Capture the cell that displays the provided text and extract its [X, Y] central coordinate. 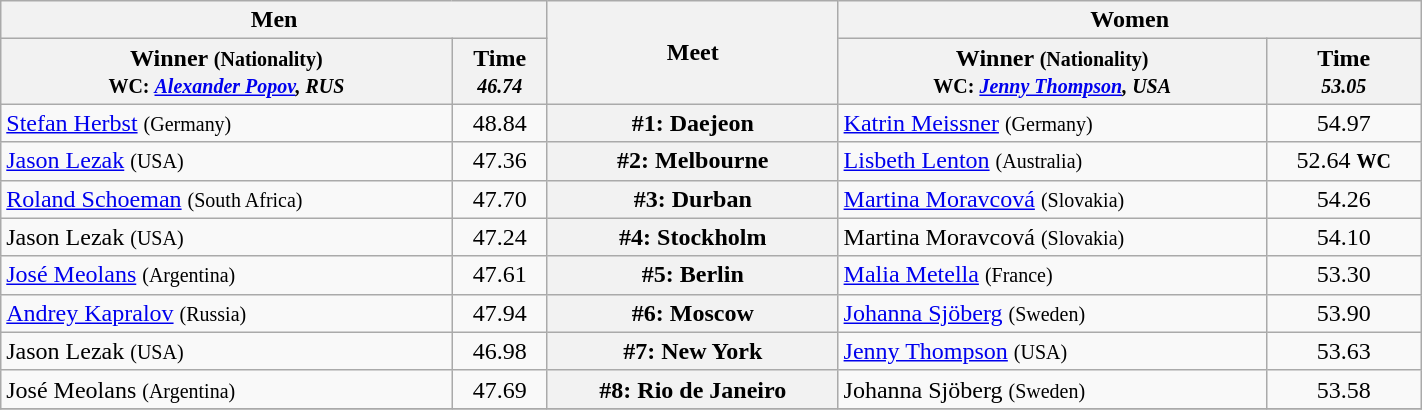
#4: Stockholm [692, 237]
#6: Moscow [692, 313]
53.90 [1344, 313]
Jenny Thompson (USA) [1052, 351]
53.30 [1344, 275]
54.10 [1344, 237]
Men [274, 20]
Time 46.74 [500, 72]
Winner (Nationality)WC: Jenny Thompson, USA [1052, 72]
54.97 [1344, 123]
46.98 [500, 351]
54.26 [1344, 199]
47.24 [500, 237]
Women [1130, 20]
47.36 [500, 161]
Meet [692, 52]
#7: New York [692, 351]
47.94 [500, 313]
Time53.05 [1344, 72]
Andrey Kapralov (Russia) [226, 313]
Stefan Herbst (Germany) [226, 123]
Roland Schoeman (South Africa) [226, 199]
Malia Metella (France) [1052, 275]
#2: Melbourne [692, 161]
53.58 [1344, 389]
#3: Durban [692, 199]
Lisbeth Lenton (Australia) [1052, 161]
53.63 [1344, 351]
#1: Daejeon [692, 123]
Katrin Meissner (Germany) [1052, 123]
#8: Rio de Janeiro [692, 389]
48.84 [500, 123]
47.70 [500, 199]
47.69 [500, 389]
52.64 WC [1344, 161]
47.61 [500, 275]
Winner (Nationality) WC: Alexander Popov, RUS [226, 72]
#5: Berlin [692, 275]
